Detect which cell encompasses the target text, then output its (X, Y) center coordinate. 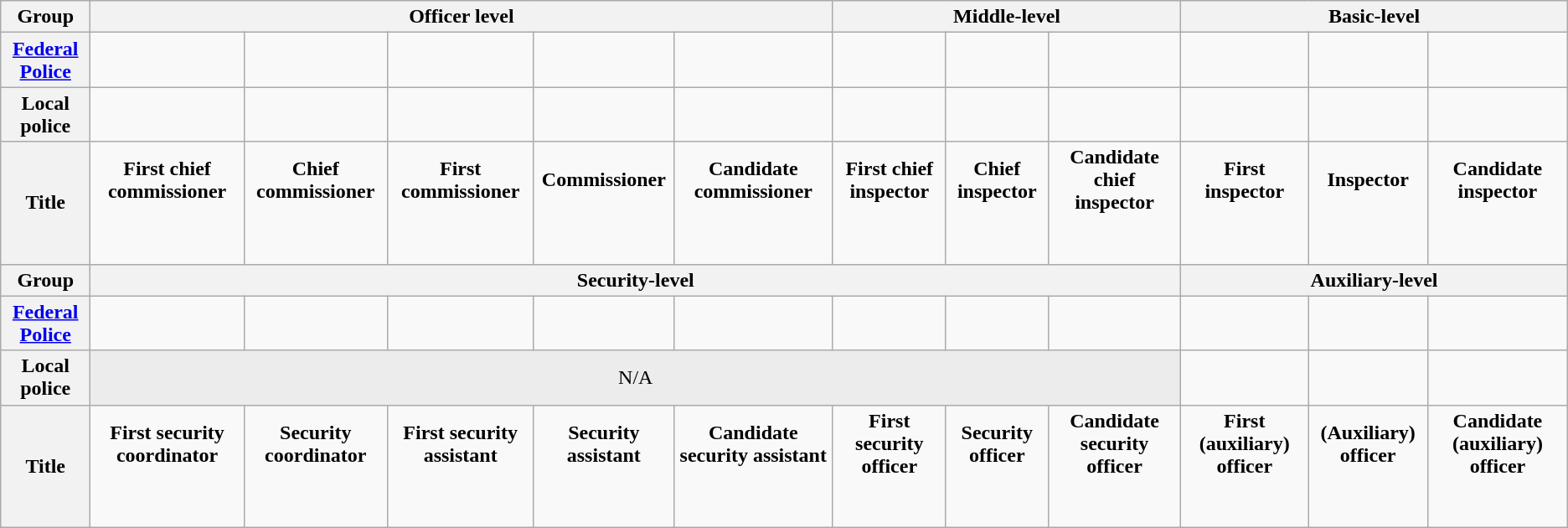
Middle-level (1007, 17)
N/A (636, 377)
First security officer (890, 466)
Officer level (462, 17)
Chief commissioner (315, 203)
Inspector (1369, 203)
Candidate (auxiliary) officer (1498, 466)
Candidate security assistant (753, 466)
Candidate security officer (1114, 466)
First commissioner (461, 203)
First chief commissioner (168, 203)
Candidate inspector (1498, 203)
Security coordinator (315, 466)
Chief inspector (997, 203)
First (auxiliary) officer (1245, 466)
Security assistant (603, 466)
First security assistant (461, 466)
Security officer (997, 466)
Auxiliary-level (1374, 280)
First security coordinator (168, 466)
Security-level (636, 280)
(Auxiliary) officer (1369, 466)
Basic-level (1374, 17)
Commissioner (603, 203)
Candidate commissioner (753, 203)
First chief inspector (890, 203)
Candidate chief inspector (1114, 203)
First inspector (1245, 203)
